Detect which cell encompasses the target text, then output its (x, y) center coordinate. 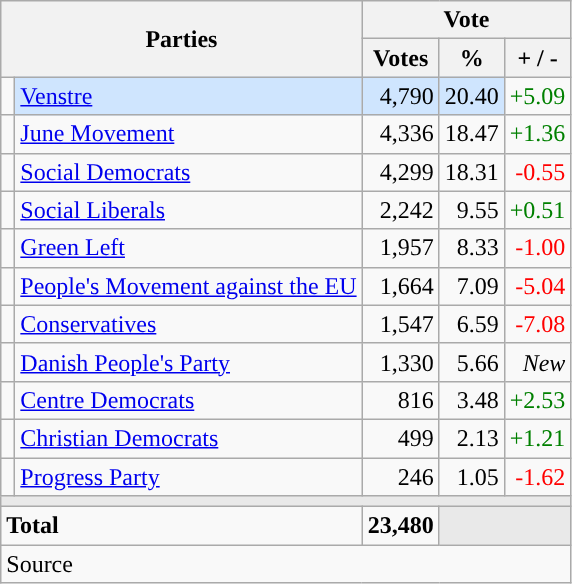
4,336 (400, 134)
816 (400, 400)
+ / - (538, 58)
1,330 (400, 362)
5.66 (472, 362)
+1.21 (538, 438)
2.13 (472, 438)
Social Democrats (188, 172)
Source (286, 564)
-0.55 (538, 172)
499 (400, 438)
Progress Party (188, 477)
Venstre (188, 96)
6.59 (472, 324)
8.33 (472, 248)
Christian Democrats (188, 438)
-1.00 (538, 248)
1.05 (472, 477)
June Movement (188, 134)
4,299 (400, 172)
-7.08 (538, 324)
1,664 (400, 286)
+0.51 (538, 210)
+1.36 (538, 134)
% (472, 58)
Centre Democrats (188, 400)
Green Left (188, 248)
9.55 (472, 210)
18.47 (472, 134)
3.48 (472, 400)
20.40 (472, 96)
18.31 (472, 172)
+2.53 (538, 400)
2,242 (400, 210)
1,547 (400, 324)
246 (400, 477)
Vote (466, 20)
New (538, 362)
Danish People's Party (188, 362)
-5.04 (538, 286)
1,957 (400, 248)
-1.62 (538, 477)
Conservatives (188, 324)
7.09 (472, 286)
+5.09 (538, 96)
Total (182, 526)
Social Liberals (188, 210)
Parties (182, 39)
Votes (400, 58)
4,790 (400, 96)
23,480 (400, 526)
People's Movement against the EU (188, 286)
